From the cell containing the given text, extract its center point as (X, Y) coordinate. 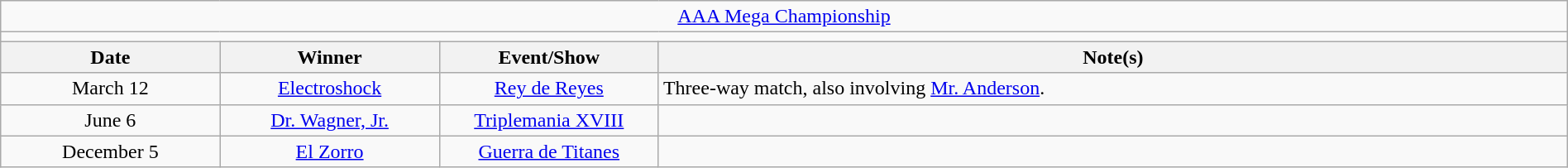
Triplemania XVIII (549, 120)
Electroshock (329, 89)
Event/Show (549, 57)
Date (111, 57)
Winner (329, 57)
Rey de Reyes (549, 89)
Guerra de Titanes (549, 151)
Dr. Wagner, Jr. (329, 120)
Three-way match, also involving Mr. Anderson. (1113, 89)
December 5 (111, 151)
March 12 (111, 89)
El Zorro (329, 151)
June 6 (111, 120)
Note(s) (1113, 57)
AAA Mega Championship (784, 17)
